Find where the given text appears and provide that cell's center as [x, y] coordinate. 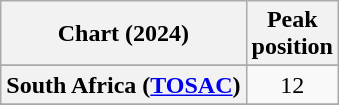
Chart (2024) [124, 34]
12 [292, 85]
South Africa (TOSAC) [124, 85]
Peakposition [292, 34]
